Locate the cell with the specified text and output its (x, y) center coordinate. 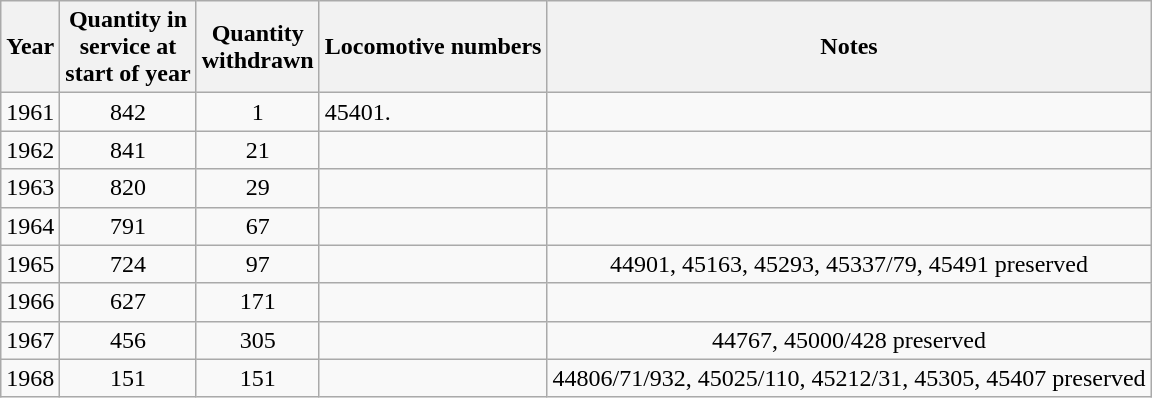
44767, 45000/428 preserved (849, 340)
724 (128, 264)
1968 (30, 378)
44806/71/932, 45025/110, 45212/31, 45305, 45407 preserved (849, 378)
97 (258, 264)
791 (128, 226)
841 (128, 150)
1966 (30, 302)
Quantity inservice atstart of year (128, 47)
21 (258, 150)
Notes (849, 47)
627 (128, 302)
Year (30, 47)
Locomotive numbers (433, 47)
820 (128, 188)
Quantitywithdrawn (258, 47)
1967 (30, 340)
456 (128, 340)
171 (258, 302)
44901, 45163, 45293, 45337/79, 45491 preserved (849, 264)
67 (258, 226)
1962 (30, 150)
45401. (433, 112)
1965 (30, 264)
1964 (30, 226)
1963 (30, 188)
1961 (30, 112)
842 (128, 112)
1 (258, 112)
29 (258, 188)
305 (258, 340)
